Return (x, y) of the center of cell containing provided text 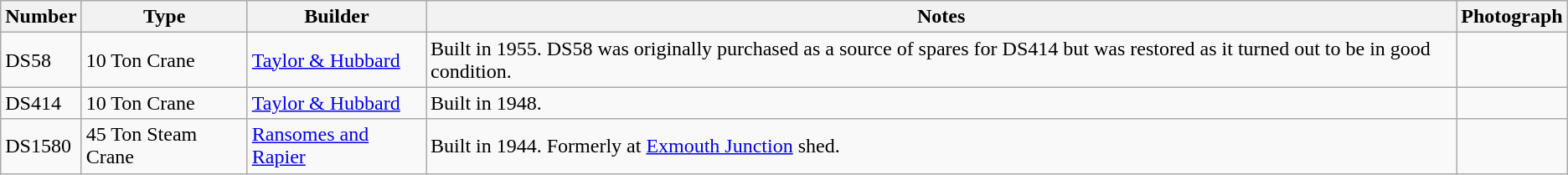
Type (164, 17)
45 Ton Steam Crane (164, 146)
Photograph (1512, 17)
Number (41, 17)
Built in 1944. Formerly at Exmouth Junction shed. (941, 146)
DS58 (41, 60)
Built in 1948. (941, 103)
Builder (337, 17)
Notes (941, 17)
DS414 (41, 103)
Ransomes and Rapier (337, 146)
Built in 1955. DS58 was originally purchased as a source of spares for DS414 but was restored as it turned out to be in good condition. (941, 60)
DS1580 (41, 146)
